Capture the cell that displays the provided text and extract its (X, Y) central coordinate. 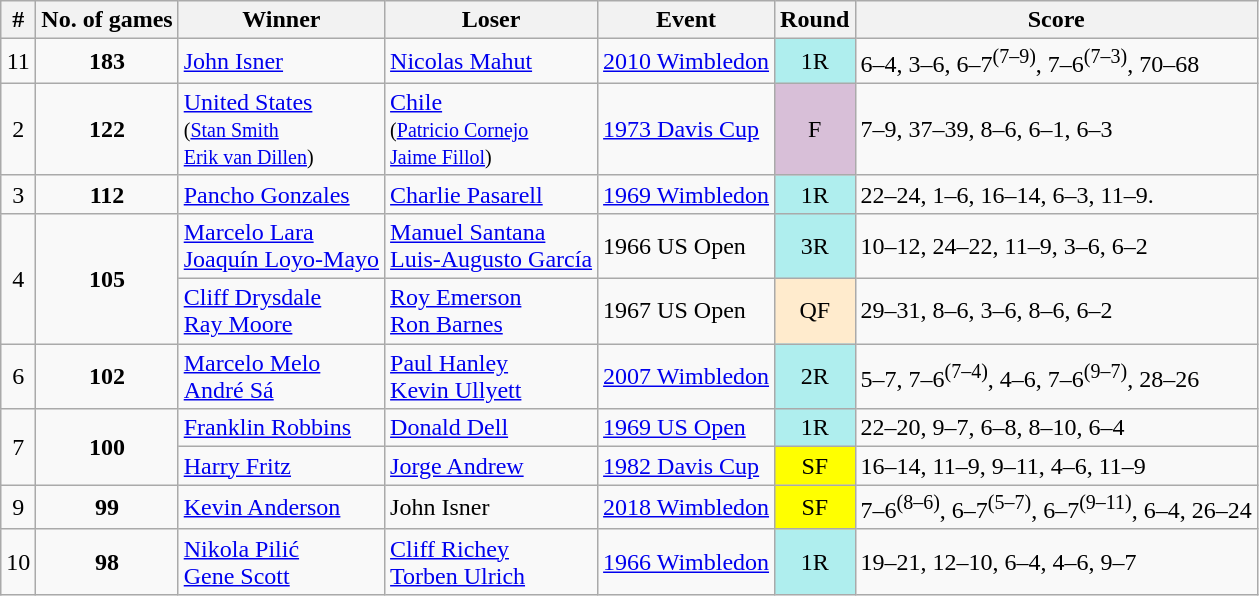
Cliff Richey Torben Ulrich (492, 562)
Kevin Anderson (281, 508)
2010 Wimbledon (686, 62)
122 (107, 129)
Donald Dell (492, 428)
10 (18, 562)
1967 US Open (686, 312)
Franklin Robbins (281, 428)
1969 US Open (686, 428)
Nikola Pilić Gene Scott (281, 562)
# (18, 20)
QF (815, 312)
Score (1056, 20)
2007 Wimbledon (686, 376)
1973 Davis Cup (686, 129)
Cliff Drysdale Ray Moore (281, 312)
Jorge Andrew (492, 466)
Paul Hanley Kevin Ullyett (492, 376)
Pancho Gonzales (281, 194)
Charlie Pasarell (492, 194)
98 (107, 562)
183 (107, 62)
Round (815, 20)
No. of games (107, 20)
105 (107, 278)
112 (107, 194)
7–9, 37–39, 8–6, 6–1, 6–3 (1056, 129)
1966 US Open (686, 246)
F (815, 129)
Roy Emerson Ron Barnes (492, 312)
Marcelo Melo André Sá (281, 376)
Loser (492, 20)
Chile(Patricio CornejoJaime Fillol) (492, 129)
2018 Wimbledon (686, 508)
7–6(8–6), 6–7(5–7), 6–7(9–11), 6–4, 26–24 (1056, 508)
29–31, 8–6, 3–6, 8–6, 6–2 (1056, 312)
Event (686, 20)
3 (18, 194)
100 (107, 447)
4 (18, 278)
1966 Wimbledon (686, 562)
22–24, 1–6, 16–14, 6–3, 11–9. (1056, 194)
2 (18, 129)
16–14, 11–9, 9–11, 4–6, 11–9 (1056, 466)
10–12, 24–22, 11–9, 3–6, 6–2 (1056, 246)
1969 Wimbledon (686, 194)
1982 Davis Cup (686, 466)
19–21, 12–10, 6–4, 4–6, 9–7 (1056, 562)
11 (18, 62)
Winner (281, 20)
102 (107, 376)
22–20, 9–7, 6–8, 8–10, 6–4 (1056, 428)
6–4, 3–6, 6–7(7–9), 7–6(7–3), 70–68 (1056, 62)
2R (815, 376)
5–7, 7–6(7–4), 4–6, 7–6(9–7), 28–26 (1056, 376)
Manuel Santana Luis-Augusto García (492, 246)
99 (107, 508)
6 (18, 376)
9 (18, 508)
7 (18, 447)
3R (815, 246)
United States(Stan SmithErik van Dillen) (281, 129)
Nicolas Mahut (492, 62)
Marcelo Lara Joaquín Loyo-Mayo (281, 246)
Harry Fritz (281, 466)
